Extract the [X, Y] coordinate from the center of the cell holding the provided text.  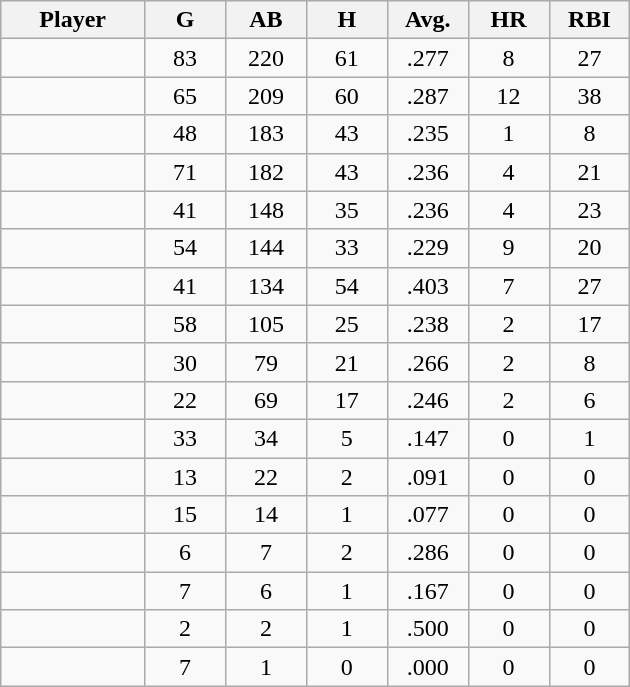
9 [508, 248]
G [186, 20]
148 [266, 210]
.277 [428, 58]
.266 [428, 362]
38 [590, 96]
.077 [428, 515]
Avg. [428, 20]
.286 [428, 553]
.147 [428, 438]
HR [508, 20]
13 [186, 477]
182 [266, 172]
23 [590, 210]
.500 [428, 629]
69 [266, 400]
.229 [428, 248]
12 [508, 96]
34 [266, 438]
15 [186, 515]
79 [266, 362]
35 [346, 210]
AB [266, 20]
Player [73, 20]
.403 [428, 286]
65 [186, 96]
.246 [428, 400]
5 [346, 438]
58 [186, 324]
83 [186, 58]
61 [346, 58]
134 [266, 286]
30 [186, 362]
.287 [428, 96]
.238 [428, 324]
183 [266, 134]
144 [266, 248]
105 [266, 324]
.091 [428, 477]
71 [186, 172]
H [346, 20]
220 [266, 58]
RBI [590, 20]
60 [346, 96]
25 [346, 324]
209 [266, 96]
20 [590, 248]
.167 [428, 591]
14 [266, 515]
.000 [428, 667]
.235 [428, 134]
48 [186, 134]
